Return the (X, Y) coordinate for the center point of the cell that contains the specified text.  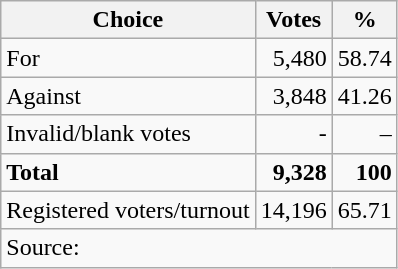
Invalid/blank votes (128, 134)
9,328 (294, 172)
58.74 (364, 58)
Votes (294, 20)
5,480 (294, 58)
Against (128, 96)
65.71 (364, 210)
Source: (199, 248)
41.26 (364, 96)
– (364, 134)
% (364, 20)
3,848 (294, 96)
14,196 (294, 210)
Choice (128, 20)
For (128, 58)
Total (128, 172)
100 (364, 172)
- (294, 134)
Registered voters/turnout (128, 210)
